Extract the [X, Y] coordinate from the center of the cell holding the provided text.  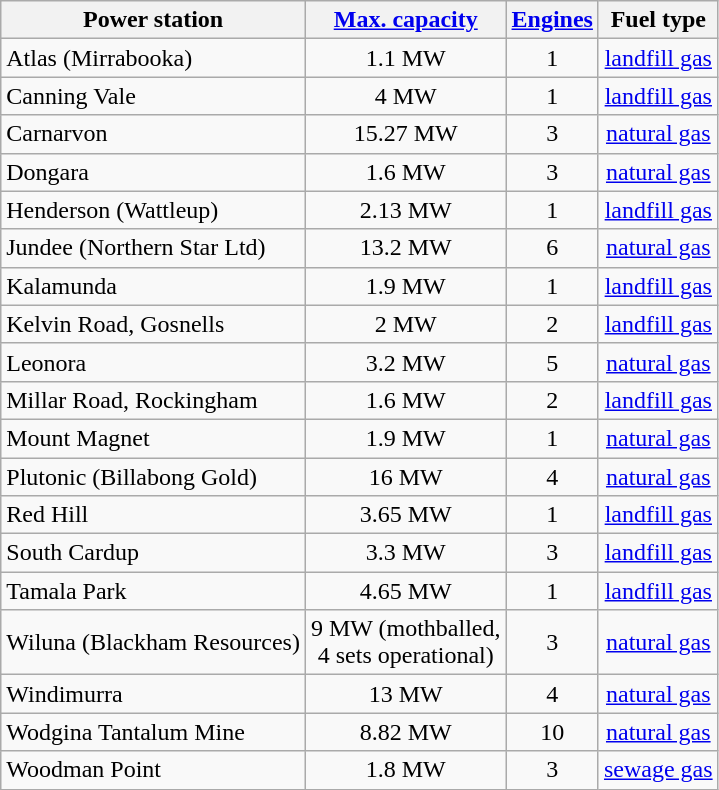
Kalamunda [154, 286]
Atlas (Mirrabooka) [154, 58]
Wodgina Tantalum Mine [154, 732]
1.8 MW [406, 770]
Engines [552, 20]
Kelvin Road, Gosnells [154, 324]
Woodman Point [154, 770]
3.65 MW [406, 515]
1.1 MW [406, 58]
15.27 MW [406, 134]
4 MW [406, 96]
6 [552, 248]
3.3 MW [406, 553]
3.2 MW [406, 362]
Power station [154, 20]
Tamala Park [154, 591]
10 [552, 732]
9 MW (mothballed,4 sets operational) [406, 642]
8.82 MW [406, 732]
Dongara [154, 172]
Leonora [154, 362]
4.65 MW [406, 591]
2.13 MW [406, 210]
Mount Magnet [154, 438]
sewage gas [658, 770]
Canning Vale [154, 96]
Jundee (Northern Star Ltd) [154, 248]
2 MW [406, 324]
Windimurra [154, 694]
5 [552, 362]
16 MW [406, 477]
Henderson (Wattleup) [154, 210]
13.2 MW [406, 248]
13 MW [406, 694]
Plutonic (Billabong Gold) [154, 477]
Carnarvon [154, 134]
Fuel type [658, 20]
Max. capacity [406, 20]
Millar Road, Rockingham [154, 400]
Red Hill [154, 515]
South Cardup [154, 553]
Wiluna (Blackham Resources) [154, 642]
